Capture the cell that displays the provided text and extract its (x, y) central coordinate. 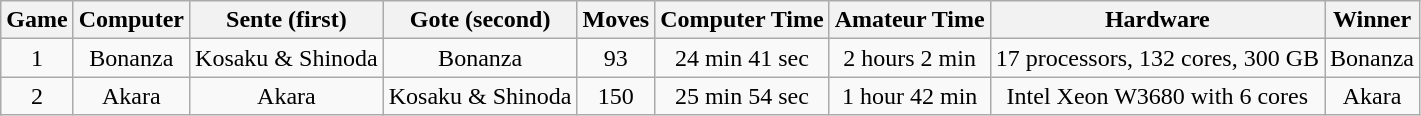
93 (616, 58)
25 min 54 sec (742, 96)
Sente (first) (287, 20)
Moves (616, 20)
1 hour 42 min (910, 96)
Game (37, 20)
Winner (1372, 20)
Amateur Time (910, 20)
1 (37, 58)
17 processors, 132 cores, 300 GB (1157, 58)
Intel Xeon W3680 with 6 cores (1157, 96)
Gote (second) (480, 20)
2 (37, 96)
Computer (131, 20)
24 min 41 sec (742, 58)
Computer Time (742, 20)
Hardware (1157, 20)
150 (616, 96)
2 hours 2 min (910, 58)
